Scan for the cell matching the given text and deliver its [x, y] coordinate at center. 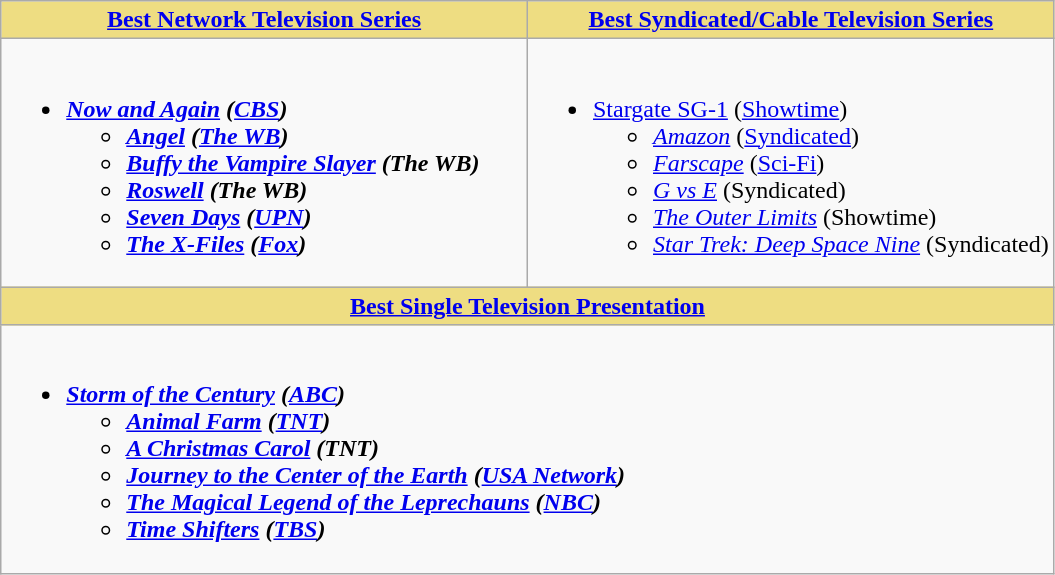
Best Single Television Presentation [528, 306]
Now and Again (CBS)Angel (The WB)Buffy the Vampire Slayer (The WB)Roswell (The WB)Seven Days (UPN)The X-Files (Fox) [264, 163]
Stargate SG-1 (Showtime)Amazon (Syndicated)Farscape (Sci-Fi)G vs E (Syndicated)The Outer Limits (Showtime)Star Trek: Deep Space Nine (Syndicated) [790, 163]
Best Syndicated/Cable Television Series [790, 20]
Best Network Television Series [264, 20]
